Determine the [x, y] coordinate at the center of the cell enclosing the given text.  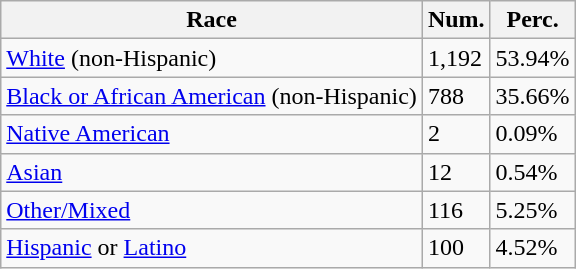
788 [456, 96]
Black or African American (non-Hispanic) [212, 96]
Race [212, 20]
0.09% [532, 134]
Num. [456, 20]
5.25% [532, 210]
12 [456, 172]
Perc. [532, 20]
Asian [212, 172]
100 [456, 248]
0.54% [532, 172]
35.66% [532, 96]
Other/Mixed [212, 210]
4.52% [532, 248]
2 [456, 134]
1,192 [456, 58]
116 [456, 210]
Native American [212, 134]
Hispanic or Latino [212, 248]
53.94% [532, 58]
White (non-Hispanic) [212, 58]
